Return the (x, y) coordinate for the center point of the cell that contains the specified text.  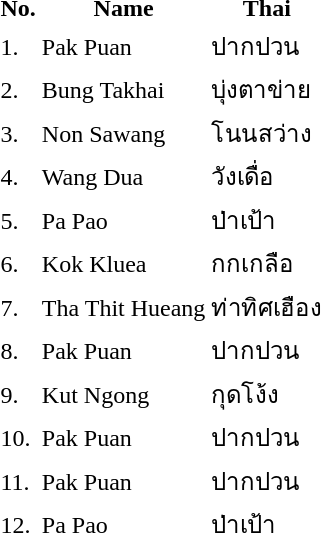
Wang Dua (124, 176)
Pa Pao (124, 220)
Tha Thit Hueang (124, 307)
Bung Takhai (124, 90)
Non Sawang (124, 133)
Kok Kluea (124, 264)
Kut Ngong (124, 394)
